Search for the cell housing the specified text and yield its (X, Y) center coordinate. 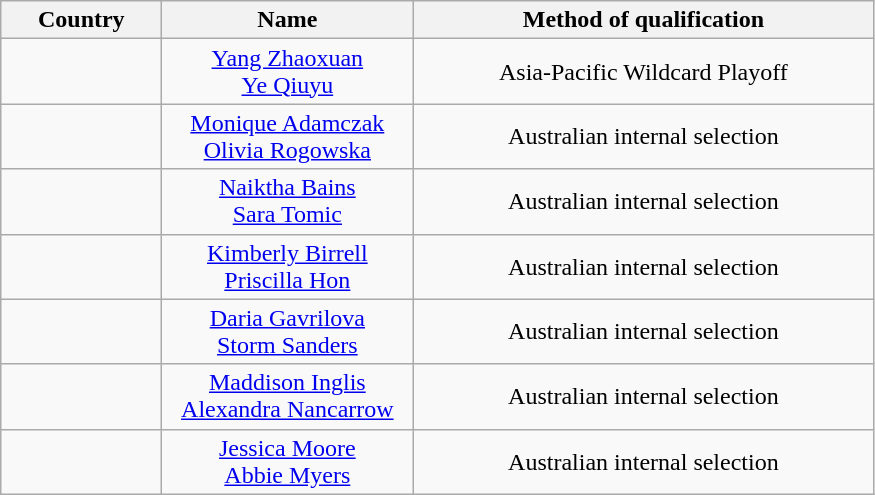
Daria Gavrilova Storm Sanders (288, 332)
Kimberly Birrell Priscilla Hon (288, 266)
Monique Adamczak Olivia Rogowska (288, 136)
Country (82, 20)
Asia-Pacific Wildcard Playoff (644, 72)
Yang Zhaoxuan Ye Qiuyu (288, 72)
Jessica Moore Abbie Myers (288, 462)
Naiktha Bains Sara Tomic (288, 202)
Maddison Inglis Alexandra Nancarrow (288, 396)
Name (288, 20)
Method of qualification (644, 20)
